Output the (X, Y) coordinate of the center of the cell containing the given text.  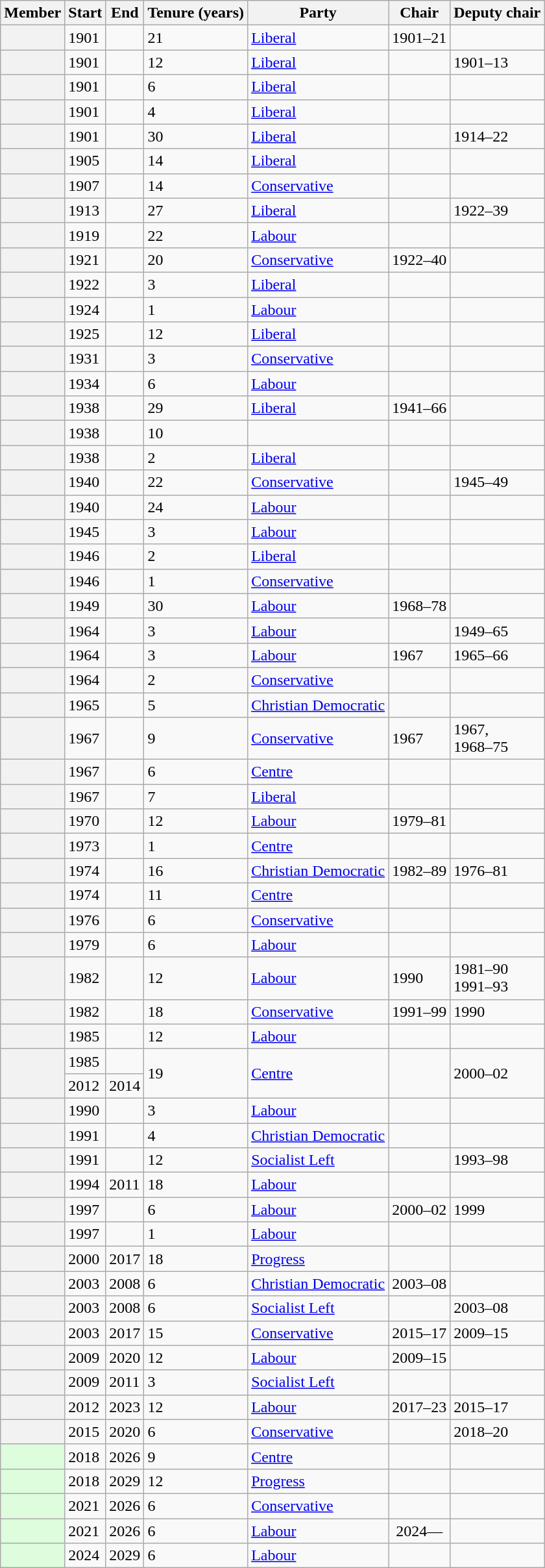
2014 (125, 1086)
Chair (419, 13)
1979–81 (419, 821)
1976–81 (497, 871)
2015 (86, 1432)
21 (196, 38)
1973 (86, 846)
1913 (86, 210)
1901–13 (497, 62)
2023 (125, 1407)
27 (196, 210)
Deputy chair (497, 13)
10 (196, 433)
1925 (86, 334)
1941–66 (419, 408)
1914–22 (497, 136)
1945–49 (497, 482)
1967,1968–75 (497, 739)
Start (86, 13)
2024— (419, 1530)
1982–89 (419, 871)
1993–98 (497, 1160)
11 (196, 895)
7 (196, 797)
1994 (86, 1185)
1901–21 (419, 38)
1905 (86, 161)
1999 (497, 1210)
1919 (86, 235)
Tenure (years) (196, 13)
1970 (86, 821)
29 (196, 408)
1907 (86, 186)
1922–40 (419, 260)
2017–23 (419, 1407)
24 (196, 507)
1965–66 (497, 655)
1931 (86, 359)
1991–99 (419, 1012)
2000 (86, 1259)
1922 (86, 284)
20 (196, 260)
15 (196, 1333)
19 (196, 1073)
1949 (86, 606)
1921 (86, 260)
1979 (86, 945)
1945 (86, 532)
Party (318, 13)
Member (32, 13)
1976 (86, 920)
5 (196, 704)
1968–78 (419, 606)
1965 (86, 704)
1949–65 (497, 630)
1981–901991–93 (497, 978)
End (125, 13)
1924 (86, 310)
2018–20 (497, 1432)
16 (196, 871)
1934 (86, 384)
2024 (86, 1556)
1922–39 (497, 210)
